Search for the cell housing the specified text and yield its (x, y) center coordinate. 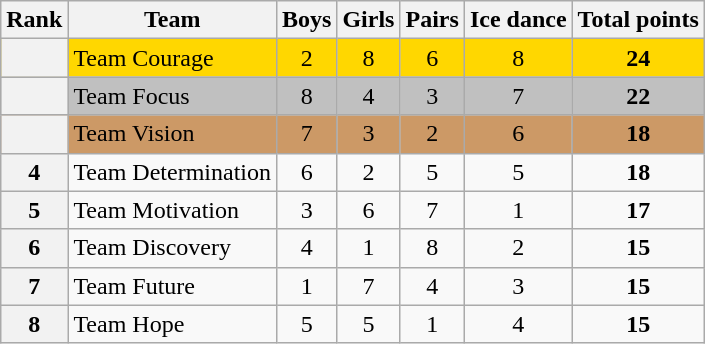
Team Determination (172, 172)
24 (638, 58)
Team Future (172, 286)
Team Hope (172, 324)
Rank (34, 20)
Girls (368, 20)
Team (172, 20)
17 (638, 210)
Team Vision (172, 134)
Team Courage (172, 58)
Team Focus (172, 96)
Team Discovery (172, 248)
22 (638, 96)
Pairs (432, 20)
Team Motivation (172, 210)
Total points (638, 20)
Boys (306, 20)
Ice dance (518, 20)
